From the cell containing the given text, extract its center point as (X, Y) coordinate. 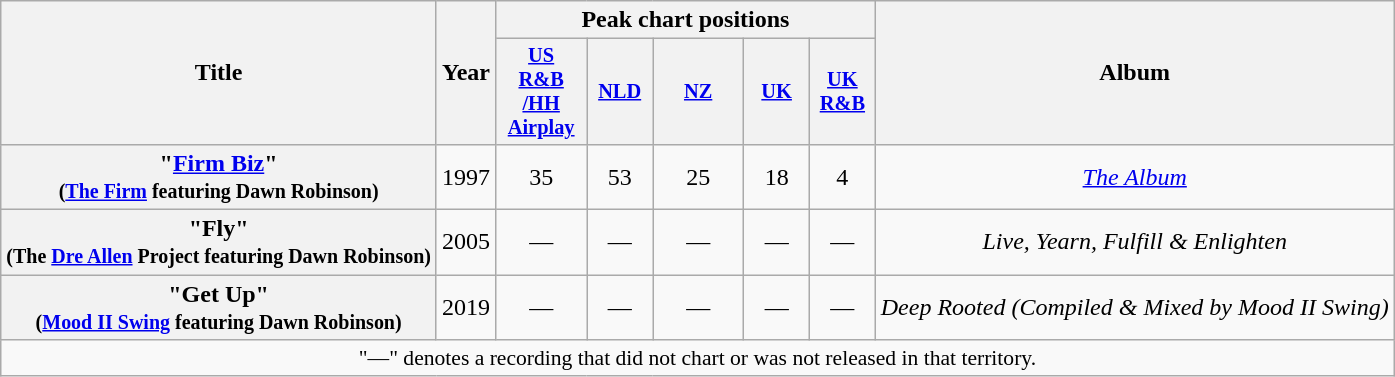
"—" denotes a recording that did not chart or was not released in that territory. (698, 358)
UKR&B (843, 92)
25 (698, 176)
"Fly"(The Dre Allen Project featuring Dawn Robinson) (219, 242)
"Firm Biz"(The Firm featuring Dawn Robinson) (219, 176)
Title (219, 73)
USR&B/HHAirplay (542, 92)
Peak chart positions (686, 20)
2005 (466, 242)
Album (1134, 73)
The Album (1134, 176)
NZ (698, 92)
18 (777, 176)
Year (466, 73)
UK (777, 92)
53 (620, 176)
"Get Up"(Mood II Swing featuring Dawn Robinson) (219, 308)
Live, Yearn, Fulfill & Enlighten (1134, 242)
2019 (466, 308)
1997 (466, 176)
35 (542, 176)
NLD (620, 92)
4 (843, 176)
Deep Rooted (Compiled & Mixed by Mood II Swing) (1134, 308)
